From the cell containing the given text, extract its center point as (X, Y) coordinate. 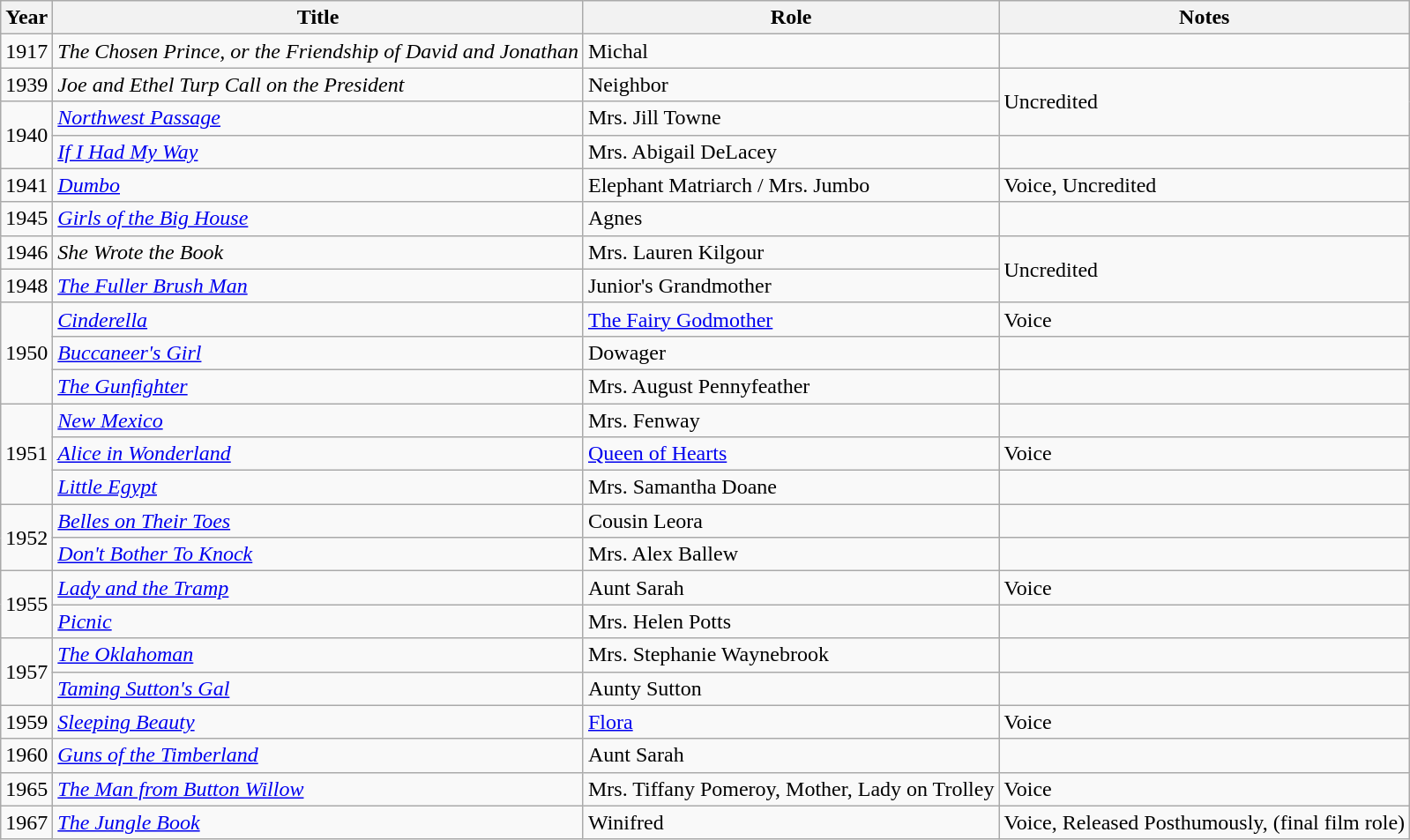
Joe and Ethel Turp Call on the President (318, 85)
Voice, Uncredited (1205, 185)
1917 (26, 51)
Cousin Leora (790, 521)
Girls of the Big House (318, 219)
1957 (26, 672)
1955 (26, 605)
Mrs. Jill Towne (790, 118)
1948 (26, 286)
Elephant Matriarch / Mrs. Jumbo (790, 185)
Year (26, 18)
Dumbo (318, 185)
Mrs. Stephanie Waynebrook (790, 655)
The Fuller Brush Man (318, 286)
Mrs. Abigail DeLacey (790, 152)
Dowager (790, 353)
Mrs. Helen Potts (790, 621)
Queen of Hearts (790, 454)
1946 (26, 252)
1945 (26, 219)
New Mexico (318, 420)
Don't Bother To Knock (318, 554)
Northwest Passage (318, 118)
Picnic (318, 621)
The Gunfighter (318, 386)
If I Had My Way (318, 152)
Junior's Grandmother (790, 286)
Role (790, 18)
Flora (790, 722)
Alice in Wonderland (318, 454)
Michal (790, 51)
Aunty Sutton (790, 688)
1965 (26, 789)
Sleeping Beauty (318, 722)
Guns of the Timberland (318, 755)
1950 (26, 353)
Neighbor (790, 85)
The Jungle Book (318, 822)
Notes (1205, 18)
1940 (26, 135)
1952 (26, 538)
Taming Sutton's Gal (318, 688)
The Oklahoman (318, 655)
The Fairy Godmother (790, 319)
Mrs. Alex Ballew (790, 554)
Winifred (790, 822)
Mrs. Lauren Kilgour (790, 252)
1959 (26, 722)
1941 (26, 185)
1967 (26, 822)
Title (318, 18)
Cinderella (318, 319)
Agnes (790, 219)
Mrs. Fenway (790, 420)
Mrs. Samantha Doane (790, 487)
The Man from Button Willow (318, 789)
Mrs. Tiffany Pomeroy, Mother, Lady on Trolley (790, 789)
1939 (26, 85)
Mrs. August Pennyfeather (790, 386)
Belles on Their Toes (318, 521)
Lady and the Tramp (318, 588)
1960 (26, 755)
Buccaneer's Girl (318, 353)
The Chosen Prince, or the Friendship of David and Jonathan (318, 51)
Little Egypt (318, 487)
Voice, Released Posthumously, (final film role) (1205, 822)
1951 (26, 454)
She Wrote the Book (318, 252)
